Capture the cell that displays the provided text and extract its (X, Y) central coordinate. 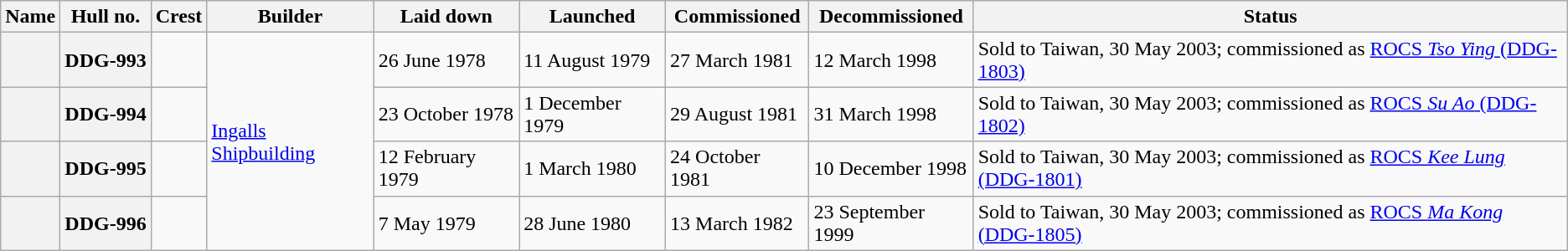
28 June 1980 (593, 223)
Hull no. (106, 17)
26 June 1978 (446, 60)
29 August 1981 (737, 114)
23 September 1999 (891, 223)
Sold to Taiwan, 30 May 2003; commissioned as ROCS Tso Ying (DDG-1803) (1270, 60)
Launched (593, 17)
24 October 1981 (737, 169)
31 March 1998 (891, 114)
12 February 1979 (446, 169)
Decommissioned (891, 17)
10 December 1998 (891, 169)
Sold to Taiwan, 30 May 2003; commissioned as ROCS Su Ao (DDG-1802) (1270, 114)
Status (1270, 17)
Name (30, 17)
11 August 1979 (593, 60)
Crest (179, 17)
Laid down (446, 17)
1 March 1980 (593, 169)
DDG-993 (106, 60)
12 March 1998 (891, 60)
Commissioned (737, 17)
DDG-994 (106, 114)
7 May 1979 (446, 223)
Ingalls Shipbuilding (290, 141)
27 March 1981 (737, 60)
Builder (290, 17)
13 March 1982 (737, 223)
23 October 1978 (446, 114)
Sold to Taiwan, 30 May 2003; commissioned as ROCS Kee Lung (DDG-1801) (1270, 169)
1 December 1979 (593, 114)
Sold to Taiwan, 30 May 2003; commissioned as ROCS Ma Kong (DDG-1805) (1270, 223)
DDG-996 (106, 223)
DDG-995 (106, 169)
